Output the (x, y) coordinate of the center of the cell containing the given text.  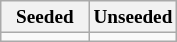
Unseeded (133, 17)
Seeded (45, 17)
